Return [x, y] of the center of cell containing provided text 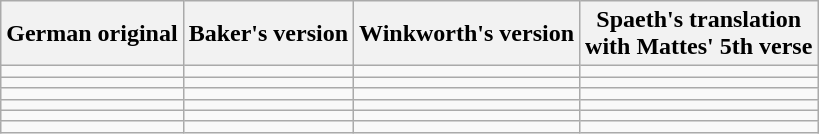
Baker's version [268, 34]
Winkworth's version [467, 34]
German original [92, 34]
Spaeth's translationwith Mattes' 5th verse [699, 34]
